Detect which cell encompasses the target text, then output its [X, Y] center coordinate. 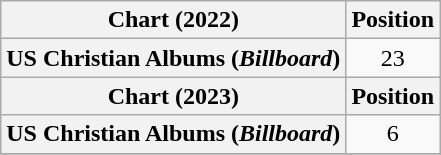
Chart (2023) [174, 96]
Chart (2022) [174, 20]
23 [393, 58]
6 [393, 134]
